Output the [x, y] coordinate of the center of the cell containing the given text.  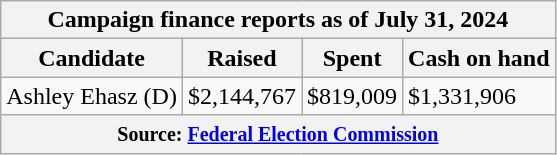
$1,331,906 [479, 96]
Ashley Ehasz (D) [92, 96]
Cash on hand [479, 58]
Source: Federal Election Commission [278, 134]
Spent [352, 58]
$819,009 [352, 96]
$2,144,767 [242, 96]
Campaign finance reports as of July 31, 2024 [278, 20]
Raised [242, 58]
Candidate [92, 58]
